Return [x, y] of the center of cell containing provided text 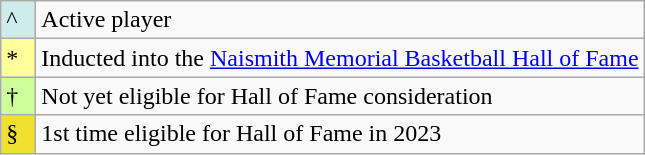
† [18, 96]
^ [18, 20]
Not yet eligible for Hall of Fame consideration [340, 96]
Active player [340, 20]
Inducted into the Naismith Memorial Basketball Hall of Fame [340, 58]
* [18, 58]
1st time eligible for Hall of Fame in 2023 [340, 134]
§ [18, 134]
